Detect which cell encompasses the target text, then output its [X, Y] center coordinate. 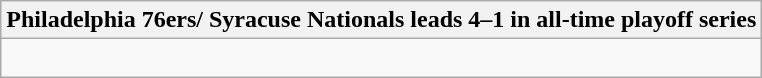
Philadelphia 76ers/ Syracuse Nationals leads 4–1 in all-time playoff series [382, 20]
